Detect which cell encompasses the target text, then output its [x, y] center coordinate. 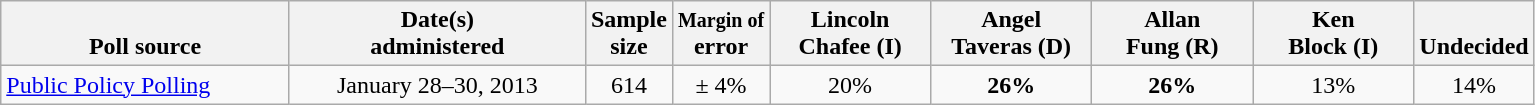
± 4% [720, 85]
LincolnChafee (I) [850, 34]
Public Policy Polling [146, 85]
Poll source [146, 34]
KenBlock (I) [1334, 34]
Undecided [1474, 34]
14% [1474, 85]
Date(s)administered [437, 34]
614 [628, 85]
AngelTaveras (D) [1012, 34]
20% [850, 85]
Samplesize [628, 34]
13% [1334, 85]
AllanFung (R) [1172, 34]
January 28–30, 2013 [437, 85]
Margin oferror [720, 34]
